For the text-containing cell, return its midpoint in (X, Y) coordinate format. 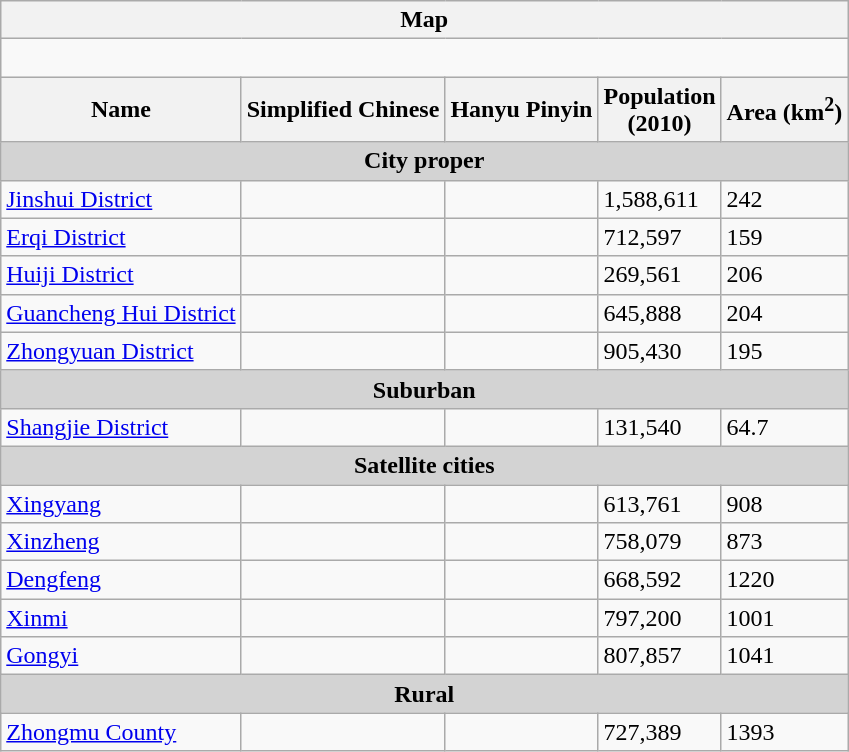
64.7 (784, 427)
1041 (784, 656)
613,761 (660, 503)
Satellite cities (424, 465)
Zhongyuan District (121, 351)
1001 (784, 618)
242 (784, 199)
645,888 (660, 313)
797,200 (660, 618)
Gongyi (121, 656)
Zhongmu County (121, 732)
Dengfeng (121, 580)
712,597 (660, 237)
Xinzheng (121, 542)
Simplified Chinese (343, 110)
668,592 (660, 580)
206 (784, 275)
758,079 (660, 542)
Population(2010) (660, 110)
1393 (784, 732)
131,540 (660, 427)
159 (784, 237)
Hanyu Pinyin (522, 110)
Map (424, 20)
873 (784, 542)
Guancheng Hui District (121, 313)
807,857 (660, 656)
Xingyang (121, 503)
Name (121, 110)
Jinshui District (121, 199)
City proper (424, 161)
Xinmi (121, 618)
Area (km2) (784, 110)
Shangjie District (121, 427)
Suburban (424, 389)
1220 (784, 580)
Rural (424, 694)
908 (784, 503)
195 (784, 351)
1,588,611 (660, 199)
Erqi District (121, 237)
269,561 (660, 275)
727,389 (660, 732)
905,430 (660, 351)
Huiji District (121, 275)
204 (784, 313)
